Capture the cell that displays the provided text and extract its (X, Y) central coordinate. 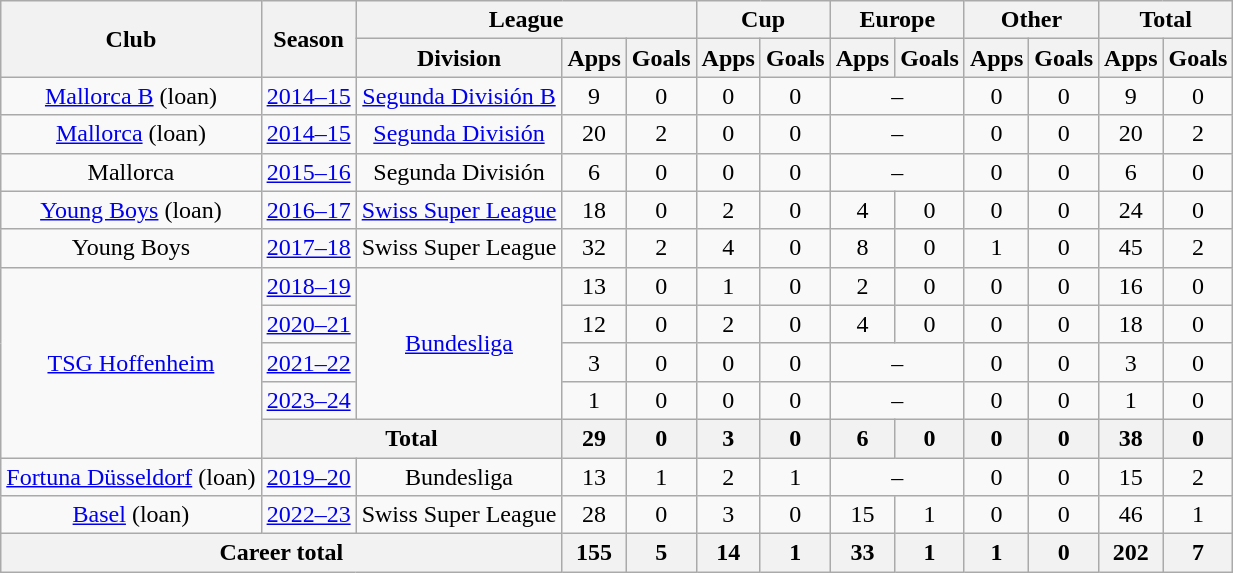
8 (862, 248)
2016–17 (308, 210)
28 (594, 515)
Division (459, 58)
38 (1131, 438)
2015–16 (308, 172)
Young Boys (loan) (131, 210)
45 (1131, 248)
Career total (282, 553)
29 (594, 438)
Europe (897, 20)
Club (131, 39)
Mallorca (loan) (131, 134)
5 (661, 553)
Mallorca B (loan) (131, 96)
2020–21 (308, 324)
33 (862, 553)
Other (1031, 20)
46 (1131, 515)
2017–18 (308, 248)
14 (728, 553)
16 (1131, 286)
Young Boys (131, 248)
Season (308, 39)
2023–24 (308, 400)
TSG Hoffenheim (131, 362)
202 (1131, 553)
155 (594, 553)
2019–20 (308, 477)
7 (1198, 553)
32 (594, 248)
Cup (763, 20)
2022–23 (308, 515)
Basel (loan) (131, 515)
Fortuna Düsseldorf (loan) (131, 477)
Segunda División B (459, 96)
League (526, 20)
2021–22 (308, 362)
24 (1131, 210)
12 (594, 324)
2018–19 (308, 286)
Mallorca (131, 172)
